Return the [X, Y] coordinate for the center point of the cell that contains the specified text.  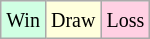
Draw [72, 20]
Loss [126, 20]
Win [24, 20]
